For the text-containing cell, return its midpoint in (X, Y) coordinate format. 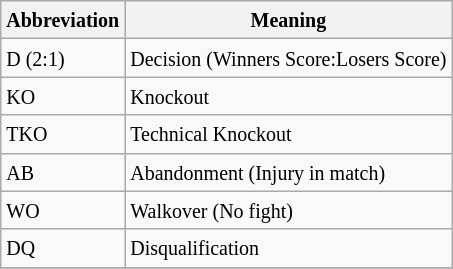
Walkover (No fight) (288, 210)
AB (63, 172)
Abbreviation (63, 20)
TKO (63, 134)
Knockout (288, 96)
KO (63, 96)
Meaning (288, 20)
Disqualification (288, 248)
DQ (63, 248)
Abandonment (Injury in match) (288, 172)
Technical Knockout (288, 134)
D (2:1) (63, 58)
Decision (Winners Score:Losers Score) (288, 58)
WO (63, 210)
